Search for the cell housing the specified text and yield its (X, Y) center coordinate. 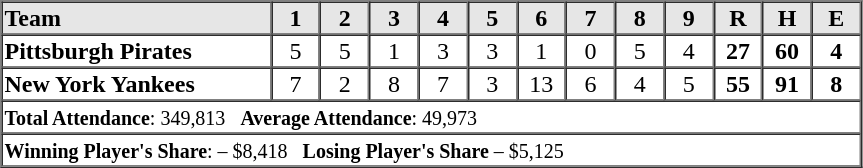
Pittsburgh Pirates (137, 50)
E (836, 18)
Total Attendance: 349,813 Average Attendance: 49,973 (432, 116)
9 (688, 18)
27 (738, 50)
13 (542, 84)
91 (788, 84)
R (738, 18)
H (788, 18)
New York Yankees (137, 84)
Winning Player's Share: – $8,418 Losing Player's Share – $5,125 (432, 150)
55 (738, 84)
60 (788, 50)
0 (590, 50)
Team (137, 18)
